Identify which cell holds the provided text, then report its [x, y] central coordinate. 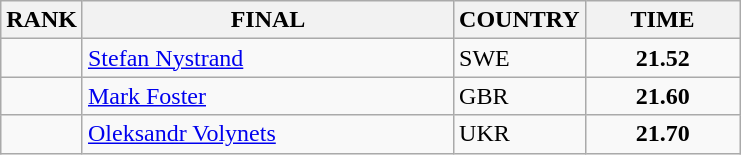
GBR [520, 96]
TIME [662, 20]
21.52 [662, 58]
FINAL [268, 20]
21.70 [662, 134]
SWE [520, 58]
COUNTRY [520, 20]
RANK [42, 20]
UKR [520, 134]
Mark Foster [268, 96]
21.60 [662, 96]
Oleksandr Volynets [268, 134]
Stefan Nystrand [268, 58]
